Pinpoint the cell where the given text exists, returning its [X, Y] midpoint coordinate. 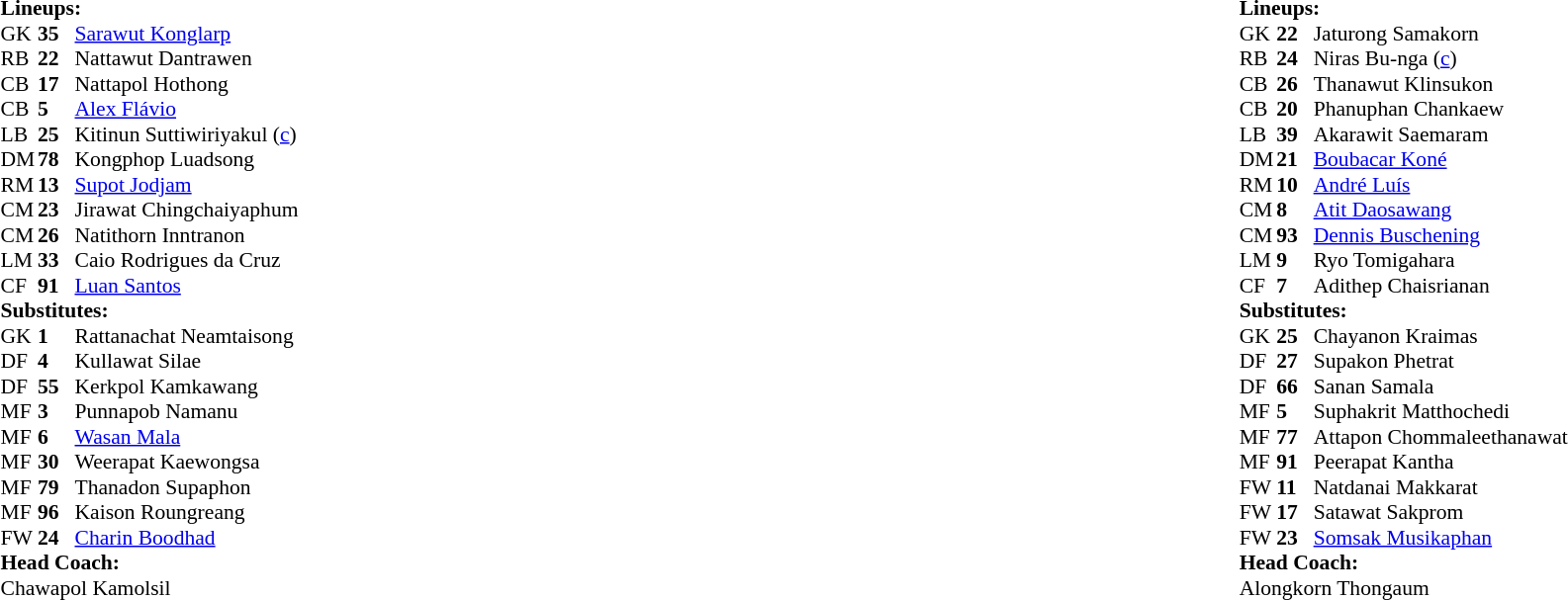
27 [1295, 361]
Natithorn Inntranon [187, 235]
Charin Boodhad [187, 538]
Natdanai Makkarat [1440, 487]
9 [1295, 260]
11 [1295, 487]
Nattapol Hothong [187, 84]
55 [56, 386]
3 [56, 412]
Rattanachat Neamtaisong [187, 336]
Sanan Samala [1440, 386]
Nattawut Dantrawen [187, 58]
96 [56, 513]
Somsak Musikaphan [1440, 538]
Satawat Sakprom [1440, 513]
78 [56, 159]
Weerapat Kaewongsa [187, 462]
Kerkpol Kamkawang [187, 386]
Luan Santos [187, 286]
6 [56, 437]
Attapon Chommaleethanawat [1440, 437]
Peerapat Kantha [1440, 462]
21 [1295, 159]
Niras Bu-nga (c) [1440, 58]
Ryo Tomigahara [1440, 260]
77 [1295, 437]
Dennis Buschening [1440, 235]
39 [1295, 134]
Alex Flávio [187, 110]
20 [1295, 110]
Atit Daosawang [1440, 211]
Akarawit Saemaram [1440, 134]
13 [56, 185]
Wasan Mala [187, 437]
Boubacar Koné [1440, 159]
Kullawat Silae [187, 361]
7 [1295, 286]
Punnapob Namanu [187, 412]
79 [56, 487]
Supot Jodjam [187, 185]
Chayanon Kraimas [1440, 336]
Kaison Roungreang [187, 513]
Jaturong Samakorn [1440, 34]
1 [56, 336]
35 [56, 34]
4 [56, 361]
Phanuphan Chankaew [1440, 110]
66 [1295, 386]
Jirawat Chingchaiyaphum [187, 211]
30 [56, 462]
Caio Rodrigues da Cruz [187, 260]
93 [1295, 235]
Thanawut Klinsukon [1440, 84]
Sarawut Konglarp [187, 34]
Suphakrit Matthochedi [1440, 412]
Adithep Chaisrianan [1440, 286]
Thanadon Supaphon [187, 487]
10 [1295, 185]
33 [56, 260]
André Luís [1440, 185]
Kongphop Luadsong [187, 159]
Supakon Phetrat [1440, 361]
8 [1295, 211]
Kitinun Suttiwiriyakul (c) [187, 134]
